Output the [X, Y] coordinate of the center of the cell containing the given text.  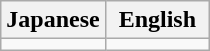
English [157, 20]
Japanese [53, 20]
